Pinpoint the cell where the given text exists, returning its [X, Y] midpoint coordinate. 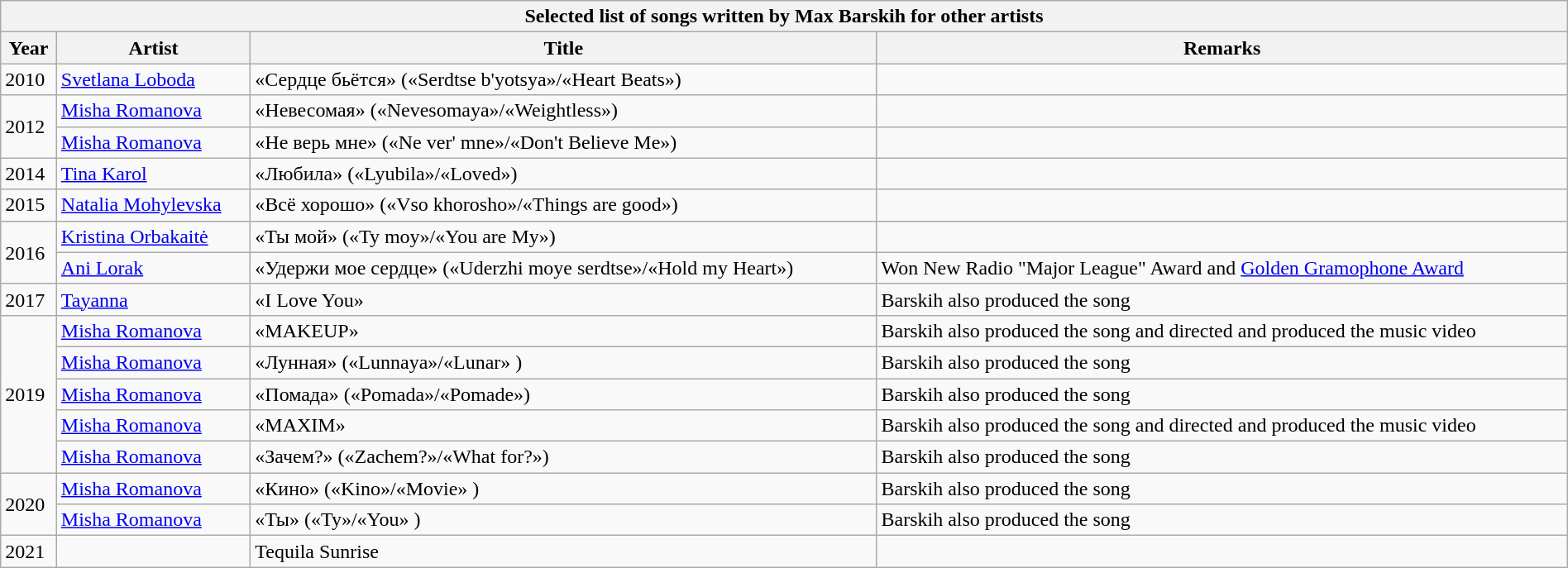
«Невесомая» («Nevesomaya»/«Weightless») [564, 111]
Svetlana Loboda [153, 79]
«Не верь мне» («Ne ver' mne»/«Don't Believe Me») [564, 142]
«Ты» («Ty»/«You» ) [564, 520]
Remarks [1222, 48]
«MAKEUP» [564, 331]
Tequila Sunrise [564, 551]
2017 [29, 299]
Kristina Orbakaitė [153, 236]
2019 [29, 394]
«Ты мой» («Ty moy»/«You are My») [564, 236]
«Зачем?» («Zachem?»/«What for?») [564, 457]
Ani Lorak [153, 268]
Tina Karol [153, 174]
Selected list of songs written by Max Barskih for other artists [784, 17]
«Сердце бьётся» («Serdtse b'yotsya»/«Heart Beats») [564, 79]
«Удержи мое сердце» («Uderzhi moye serdtse»/«Hold my Heart») [564, 268]
Tayanna [153, 299]
«Кино» («Kino»/«Movie» ) [564, 489]
2014 [29, 174]
2016 [29, 252]
«Любила» («Lyubila»/«Loved») [564, 174]
2010 [29, 79]
Natalia Mohylevska [153, 205]
Artist [153, 48]
Won New Radio "Major League" Award and Golden Gramophone Award [1222, 268]
Title [564, 48]
Year [29, 48]
2012 [29, 126]
«I Love You» [564, 299]
2020 [29, 504]
«Помада» («Pomada»/«Pomade») [564, 394]
«Всё хорошо» («Vso khorosho»/«Things are good») [564, 205]
2015 [29, 205]
«MAXIM» [564, 426]
«Лунная» («Lunnaya»/«Lunar» ) [564, 362]
2021 [29, 551]
